Scan for the cell matching the given text and deliver its (x, y) coordinate at center. 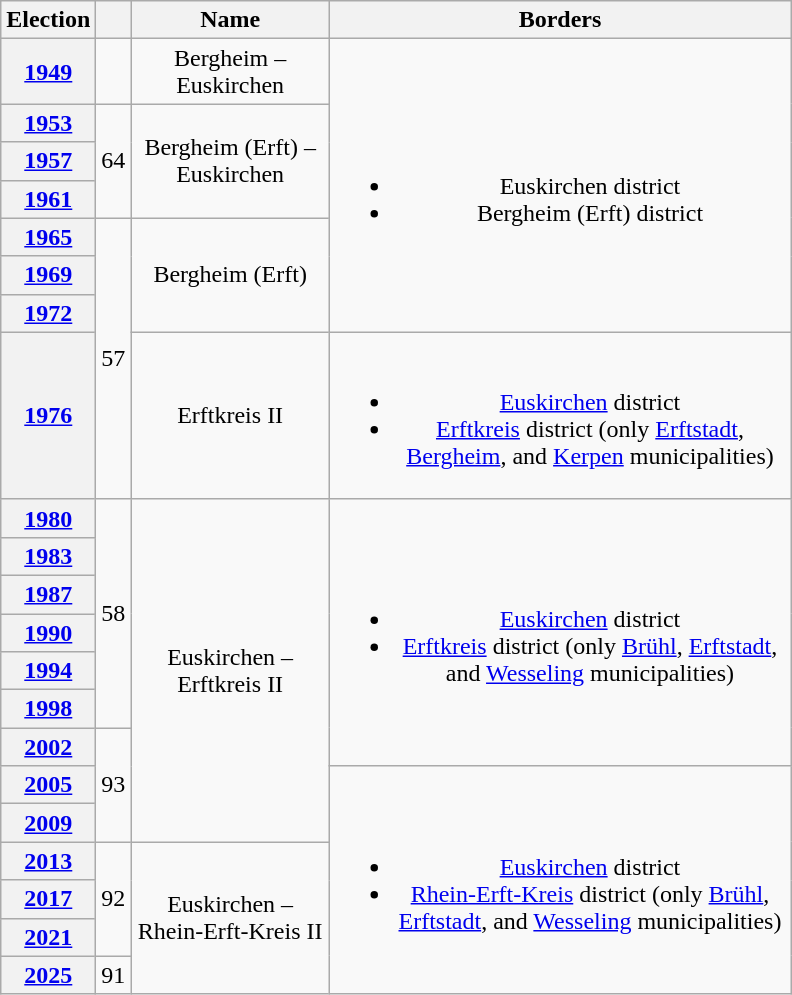
2013 (48, 861)
Euskirchen – Rhein-Erft-Kreis II (230, 918)
93 (114, 785)
91 (114, 975)
1976 (48, 416)
Erftkreis II (230, 416)
1953 (48, 123)
92 (114, 899)
2017 (48, 899)
1961 (48, 199)
1983 (48, 556)
Bergheim (Erft) – Euskirchen (230, 161)
Euskirchen districtRhein-Erft-Kreis district (only Brühl, Erftstadt, and Wesseling municipalities) (560, 880)
64 (114, 161)
1972 (48, 313)
1980 (48, 518)
1957 (48, 161)
2021 (48, 937)
58 (114, 613)
Bergheim (Erft) (230, 275)
57 (114, 358)
Euskirchen districtErftkreis district (only Brühl, Erftstadt, and Wesseling municipalities) (560, 632)
2002 (48, 747)
2009 (48, 823)
1994 (48, 671)
1965 (48, 237)
1990 (48, 633)
2025 (48, 975)
Euskirchen districtErftkreis district (only Erftstadt, Bergheim, and Kerpen municipalities) (560, 416)
2005 (48, 785)
1998 (48, 709)
1949 (48, 72)
Euskirchen districtBergheim (Erft) district (560, 186)
Borders (560, 20)
Name (230, 20)
1987 (48, 594)
1969 (48, 275)
Bergheim – Euskirchen (230, 72)
Election (48, 20)
Euskirchen – Erftkreis II (230, 670)
